Output the [x, y] coordinate of the center of the cell containing the given text.  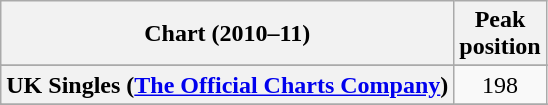
UK Singles (The Official Charts Company) [228, 85]
Peakposition [500, 34]
Chart (2010–11) [228, 34]
198 [500, 85]
